Search for the cell housing the specified text and yield its (x, y) center coordinate. 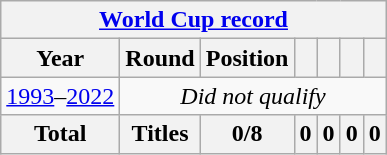
Titles (160, 134)
Year (60, 58)
World Cup record (194, 20)
Round (160, 58)
0/8 (247, 134)
1993–2022 (60, 96)
Did not qualify (253, 96)
Total (60, 134)
Position (247, 58)
